Determine the [X, Y] coordinate at the center of the cell enclosing the given text.  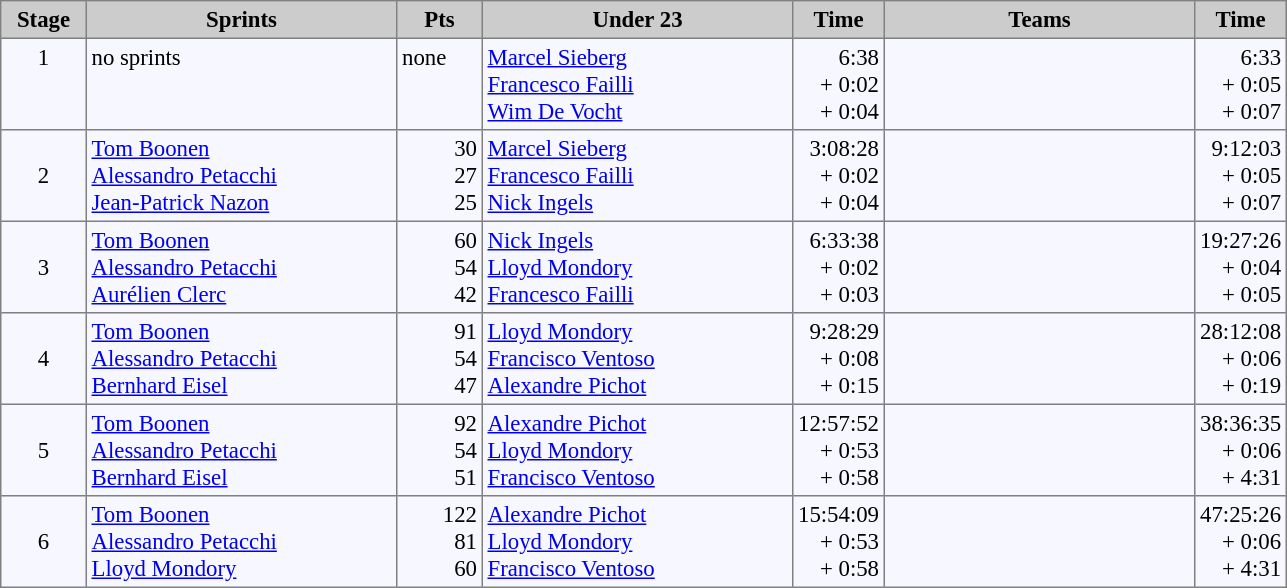
none [440, 84]
4 [44, 359]
Stage [44, 20]
12:57:52 + 0:53 + 0:58 [839, 450]
Pts [440, 20]
Tom Boonen Alessandro Petacchi Lloyd Mondory [241, 542]
19:27:26 + 0:04 + 0:05 [1241, 267]
9:28:29 + 0:08 + 0:15 [839, 359]
6:38 + 0:02 + 0:04 [839, 84]
6:33 + 0:05 + 0:07 [1241, 84]
38:36:35 + 0:06 + 4:31 [1241, 450]
30 27 25 [440, 176]
Tom Boonen Alessandro Petacchi Jean-Patrick Nazon [241, 176]
9:12:03 + 0:05 + 0:07 [1241, 176]
60 54 42 [440, 267]
47:25:26 + 0:06 + 4:31 [1241, 542]
3:08:28 + 0:02 + 0:04 [839, 176]
Nick Ingels Lloyd Mondory Francesco Failli [637, 267]
6 [44, 542]
Marcel Sieberg Francesco Failli Nick Ingels [637, 176]
3 [44, 267]
Sprints [241, 20]
Lloyd Mondory Francisco Ventoso Alexandre Pichot [637, 359]
Under 23 [637, 20]
2 [44, 176]
92 54 51 [440, 450]
122 81 60 [440, 542]
15:54:09 + 0:53 + 0:58 [839, 542]
1 [44, 84]
28:12:08 + 0:06 + 0:19 [1241, 359]
no sprints [241, 84]
Teams [1039, 20]
5 [44, 450]
Tom Boonen Alessandro Petacchi Aurélien Clerc [241, 267]
Marcel Sieberg Francesco Failli Wim De Vocht [637, 84]
6:33:38 + 0:02 + 0:03 [839, 267]
91 54 47 [440, 359]
